Provide the (x, y) coordinate of the cell's center where the given text is located.  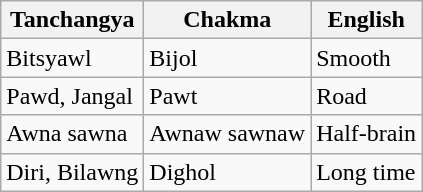
Long time (366, 172)
Smooth (366, 58)
Bijol (228, 58)
Diri, Bilawng (72, 172)
Awna sawna (72, 134)
Pawd, Jangal (72, 96)
Chakma (228, 20)
Bitsyawl (72, 58)
Tanchangya (72, 20)
Dighol (228, 172)
Pawt (228, 96)
Road (366, 96)
Awnaw sawnaw (228, 134)
English (366, 20)
Half-brain (366, 134)
